Locate the cell with the specified text and output its [x, y] center coordinate. 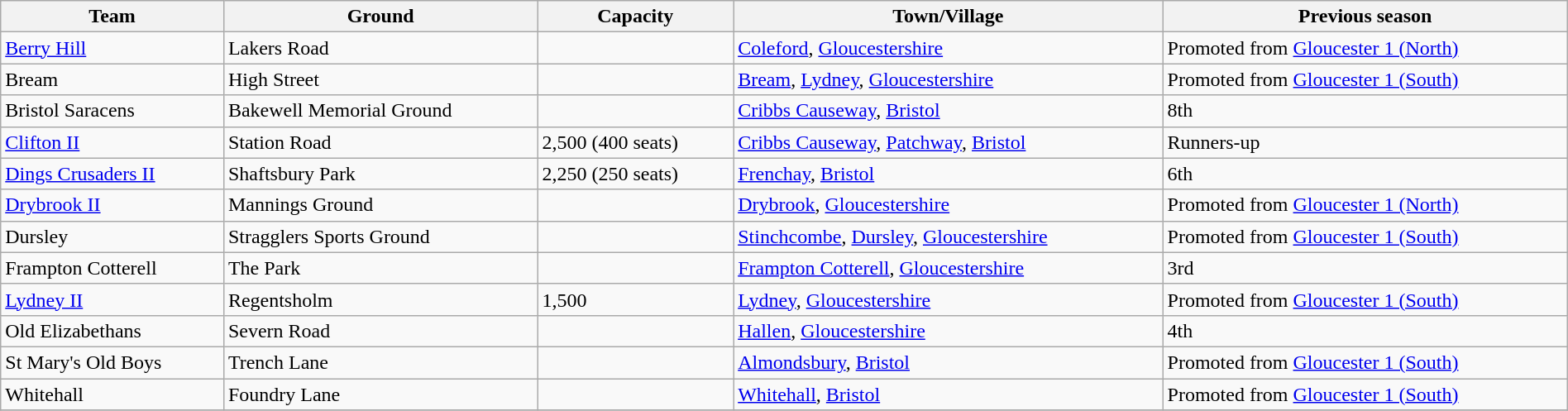
Runners-up [1365, 142]
Bristol Saracens [112, 111]
Hallen, Gloucestershire [948, 331]
The Park [380, 268]
Bakewell Memorial Ground [380, 111]
Station Road [380, 142]
Town/Village [948, 17]
Capacity [635, 17]
Frampton Cotterell, Gloucestershire [948, 268]
Bream [112, 79]
Frenchay, Bristol [948, 174]
St Mary's Old Boys [112, 362]
Lakers Road [380, 48]
Frampton Cotterell [112, 268]
Dings Crusaders II [112, 174]
Stinchcombe, Dursley, Gloucestershire [948, 237]
Almondsbury, Bristol [948, 362]
2,250 (250 seats) [635, 174]
Bream, Lydney, Gloucestershire [948, 79]
4th [1365, 331]
Lydney, Gloucestershire [948, 299]
Trench Lane [380, 362]
High Street [380, 79]
1,500 [635, 299]
Severn Road [380, 331]
2,500 (400 seats) [635, 142]
Coleford, Gloucestershire [948, 48]
Clifton II [112, 142]
3rd [1365, 268]
Cribbs Causeway, Bristol [948, 111]
6th [1365, 174]
Whitehall, Bristol [948, 394]
Stragglers Sports Ground [380, 237]
Team [112, 17]
Drybrook II [112, 205]
Whitehall [112, 394]
Shaftsbury Park [380, 174]
Foundry Lane [380, 394]
Ground [380, 17]
Berry Hill [112, 48]
Dursley [112, 237]
Lydney II [112, 299]
Drybrook, Gloucestershire [948, 205]
8th [1365, 111]
Regentsholm [380, 299]
Mannings Ground [380, 205]
Cribbs Causeway, Patchway, Bristol [948, 142]
Previous season [1365, 17]
Old Elizabethans [112, 331]
